Return [x, y] of the center of cell containing provided text 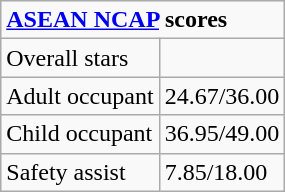
Overall stars [80, 58]
36.95/49.00 [222, 134]
ASEAN NCAP scores [143, 20]
Adult occupant [80, 96]
24.67/36.00 [222, 96]
Child occupant [80, 134]
7.85/18.00 [222, 172]
Safety assist [80, 172]
